Pinpoint the cell where the given text exists, returning its [x, y] midpoint coordinate. 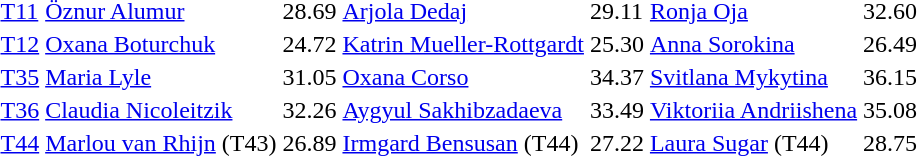
31.05 [310, 77]
Oxana Boturchuk [161, 44]
Claudia Nicoleitzik [161, 110]
Viktoriia Andriishena [753, 110]
24.72 [310, 44]
Anna Sorokina [753, 44]
Svitlana Mykytina [753, 77]
25.30 [616, 44]
Maria Lyle [161, 77]
Oxana Corso [463, 77]
Aygyul Sakhibzadaeva [463, 110]
32.26 [310, 110]
34.37 [616, 77]
33.49 [616, 110]
Katrin Mueller-Rottgardt [463, 44]
